Extract the (X, Y) coordinate from the center of the cell holding the provided text.  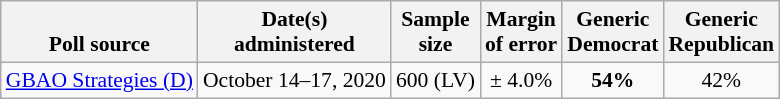
Date(s)administered (294, 32)
GenericDemocrat (612, 32)
GBAO Strategies (D) (100, 80)
October 14–17, 2020 (294, 80)
Samplesize (436, 32)
± 4.0% (521, 80)
GenericRepublican (721, 32)
Marginof error (521, 32)
42% (721, 80)
Poll source (100, 32)
54% (612, 80)
600 (LV) (436, 80)
